Pinpoint the cell where the given text exists, returning its [x, y] midpoint coordinate. 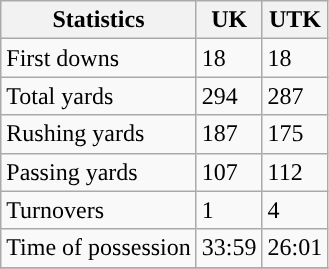
294 [229, 96]
175 [295, 134]
Time of possession [99, 248]
26:01 [295, 248]
287 [295, 96]
112 [295, 172]
UTK [295, 20]
First downs [99, 58]
Turnovers [99, 210]
Total yards [99, 96]
UK [229, 20]
1 [229, 210]
187 [229, 134]
33:59 [229, 248]
Statistics [99, 20]
4 [295, 210]
Passing yards [99, 172]
107 [229, 172]
Rushing yards [99, 134]
